Return (x, y) of the center of cell containing provided text 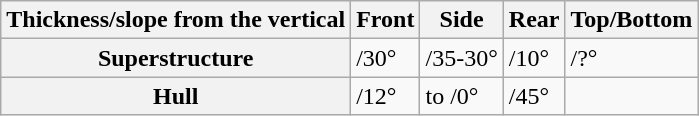
Rear (534, 20)
/12° (386, 96)
/45° (534, 96)
Superstructure (176, 58)
/?° (632, 58)
Thickness/slope from the vertical (176, 20)
/35-30° (462, 58)
/10° (534, 58)
Top/Bottom (632, 20)
/30° (386, 58)
Hull (176, 96)
Side (462, 20)
to /0° (462, 96)
Front (386, 20)
